Search for the cell housing the specified text and yield its (x, y) center coordinate. 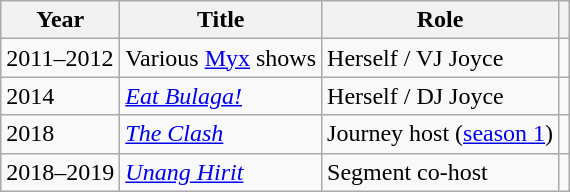
Various Myx shows (221, 58)
Year (60, 20)
Herself / DJ Joyce (440, 96)
2014 (60, 96)
Journey host (season 1) (440, 134)
Unang Hirit (221, 172)
2018 (60, 134)
The Clash (221, 134)
Eat Bulaga! (221, 96)
2011–2012 (60, 58)
Herself / VJ Joyce (440, 58)
Segment co-host (440, 172)
Title (221, 20)
Role (440, 20)
2018–2019 (60, 172)
